From the cell containing the given text, extract its center point as (x, y) coordinate. 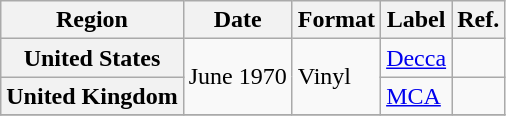
Label (416, 20)
United Kingdom (92, 96)
Decca (416, 58)
Date (238, 20)
Region (92, 20)
Ref. (478, 20)
Format (336, 20)
Vinyl (336, 77)
June 1970 (238, 77)
United States (92, 58)
MCA (416, 96)
